Output the [x, y] coordinate of the center of the cell containing the given text.  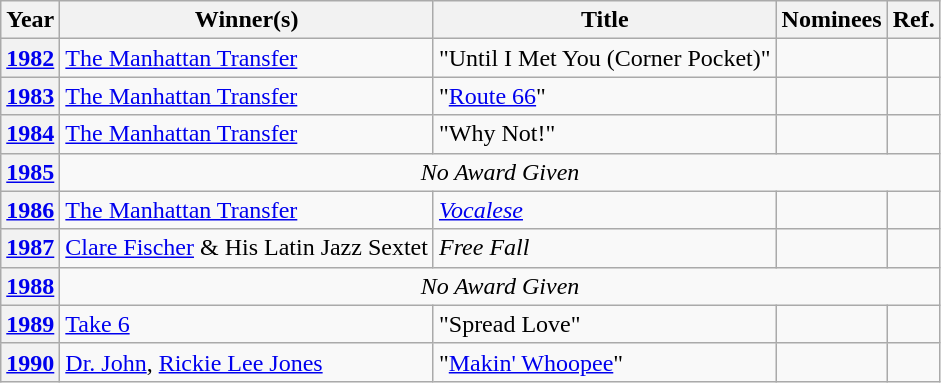
Title [604, 20]
Clare Fischer & His Latin Jazz Sextet [247, 248]
Take 6 [247, 324]
1988 [30, 286]
1989 [30, 324]
"Makin' Whoopee" [604, 362]
1983 [30, 96]
Ref. [914, 20]
1982 [30, 58]
1984 [30, 134]
Vocalese [604, 210]
"Why Not!" [604, 134]
Free Fall [604, 248]
Nominees [832, 20]
1987 [30, 248]
1986 [30, 210]
Year [30, 20]
"Spread Love" [604, 324]
1985 [30, 172]
1990 [30, 362]
Winner(s) [247, 20]
"Until I Met You (Corner Pocket)" [604, 58]
"Route 66" [604, 96]
Dr. John, Rickie Lee Jones [247, 362]
